Return [x, y] of the center of cell containing provided text 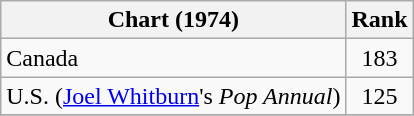
Chart (1974) [174, 20]
U.S. (Joel Whitburn's Pop Annual) [174, 96]
Rank [380, 20]
Canada [174, 58]
125 [380, 96]
183 [380, 58]
